From the cell containing the given text, extract its center point as (X, Y) coordinate. 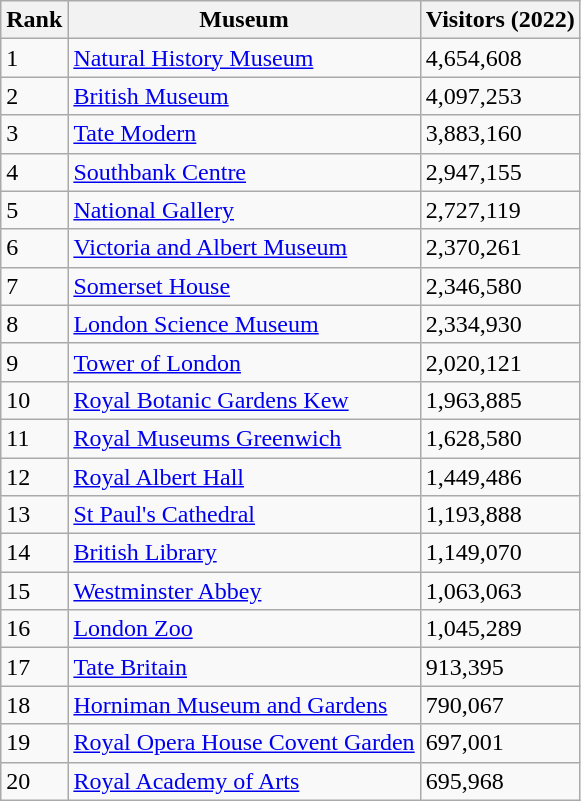
15 (34, 591)
1 (34, 58)
790,067 (500, 705)
2,346,580 (500, 286)
20 (34, 781)
18 (34, 705)
9 (34, 362)
4 (34, 172)
2,334,930 (500, 324)
National Gallery (244, 210)
2,947,155 (500, 172)
5 (34, 210)
695,968 (500, 781)
Tate Modern (244, 134)
British Museum (244, 96)
Tower of London (244, 362)
14 (34, 553)
Royal Opera House Covent Garden (244, 743)
Visitors (2022) (500, 20)
Horniman Museum and Gardens (244, 705)
London Science Museum (244, 324)
8 (34, 324)
2,020,121 (500, 362)
Royal Academy of Arts (244, 781)
12 (34, 477)
2 (34, 96)
Victoria and Albert Museum (244, 248)
Royal Museums Greenwich (244, 438)
913,395 (500, 667)
British Library (244, 553)
3,883,160 (500, 134)
1,193,888 (500, 515)
11 (34, 438)
13 (34, 515)
4,654,608 (500, 58)
2,370,261 (500, 248)
Royal Albert Hall (244, 477)
16 (34, 629)
17 (34, 667)
10 (34, 400)
6 (34, 248)
Tate Britain (244, 667)
697,001 (500, 743)
19 (34, 743)
1,045,289 (500, 629)
4,097,253 (500, 96)
7 (34, 286)
Westminster Abbey (244, 591)
1,963,885 (500, 400)
London Zoo (244, 629)
Museum (244, 20)
Southbank Centre (244, 172)
Rank (34, 20)
1,449,486 (500, 477)
1,628,580 (500, 438)
Somerset House (244, 286)
St Paul's Cathedral (244, 515)
1,149,070 (500, 553)
Natural History Museum (244, 58)
1,063,063 (500, 591)
2,727,119 (500, 210)
3 (34, 134)
Royal Botanic Gardens Kew (244, 400)
